Detect which cell encompasses the target text, then output its [x, y] center coordinate. 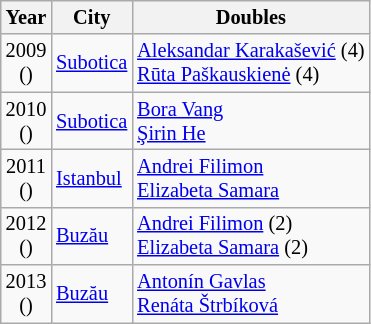
2013() [26, 294]
Doubles [250, 17]
Andrei Filimon Elizabeta Samara [250, 178]
City [92, 17]
Year [26, 17]
Bora Vang Şirin He [250, 121]
Antonín Gavlas Renáta Štrbíková [250, 294]
Aleksandar Karakašević (4) Rūta Paškauskienė (4) [250, 63]
2010() [26, 121]
2012() [26, 236]
Andrei Filimon (2) Elizabeta Samara (2) [250, 236]
2009() [26, 63]
2011() [26, 178]
Istanbul [92, 178]
